For the text-containing cell, return its midpoint in [x, y] coordinate format. 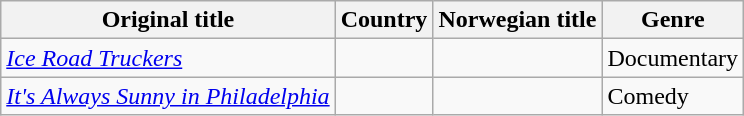
Comedy [673, 96]
Original title [168, 20]
Country [384, 20]
Ice Road Truckers [168, 58]
It's Always Sunny in Philadelphia [168, 96]
Documentary [673, 58]
Norwegian title [518, 20]
Genre [673, 20]
